Scan for the cell matching the given text and deliver its (x, y) coordinate at center. 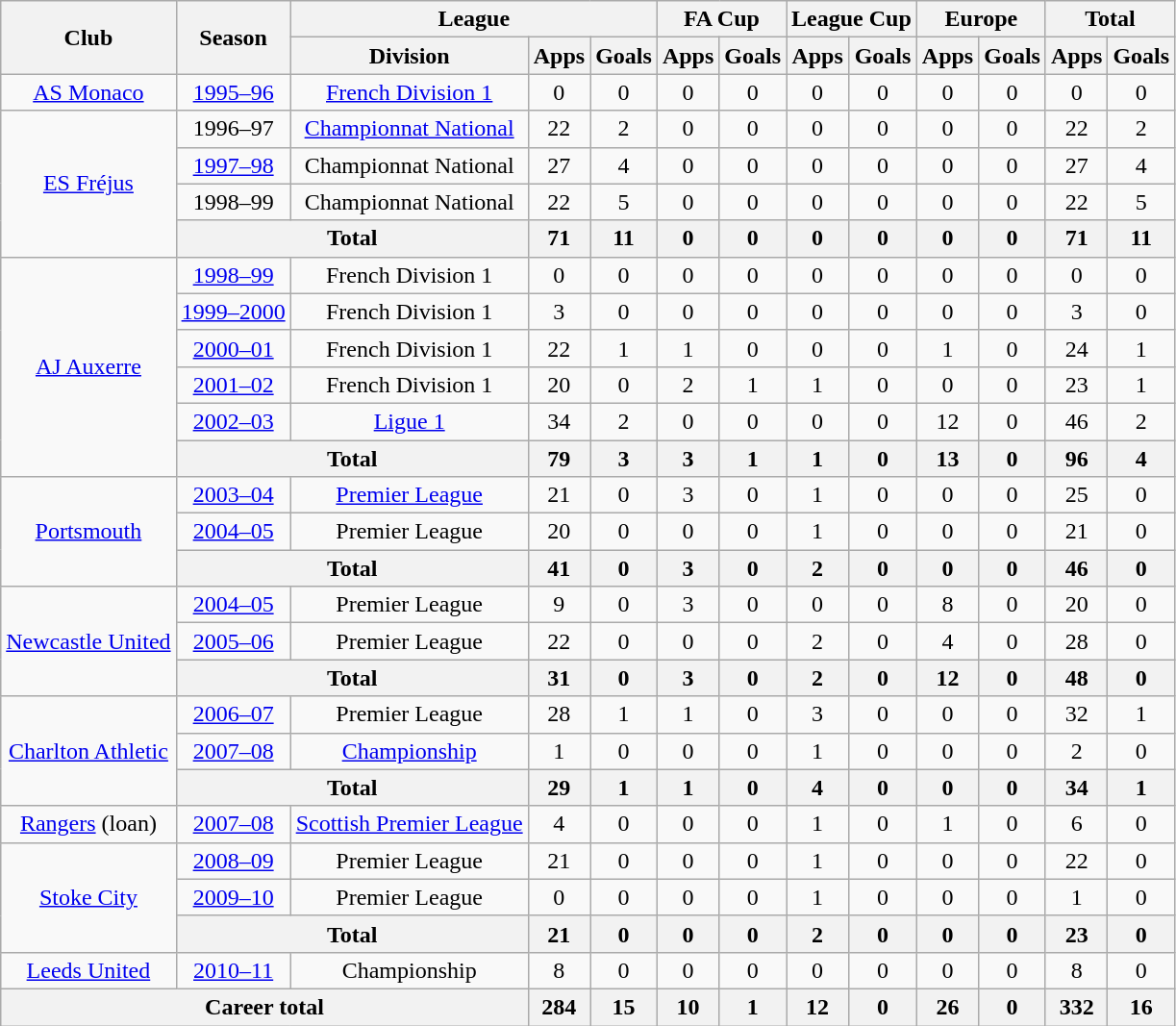
ES Fréjus (88, 184)
Division (410, 56)
1996–97 (233, 129)
9 (559, 605)
Europe (981, 19)
Stoke City (88, 897)
League Cup (852, 19)
1995–96 (233, 92)
Rangers (loan) (88, 824)
332 (1076, 1007)
1997–98 (233, 165)
96 (1076, 459)
16 (1141, 1007)
League (473, 19)
29 (559, 788)
79 (559, 459)
AJ Auxerre (88, 366)
2000–01 (233, 348)
FA Cup (721, 19)
6 (1076, 824)
Charlton Athletic (88, 751)
26 (947, 1007)
48 (1076, 678)
13 (947, 459)
284 (559, 1007)
Portsmouth (88, 532)
1999–2000 (233, 312)
2005–06 (233, 641)
2006–07 (233, 714)
Club (88, 38)
24 (1076, 348)
32 (1076, 714)
2008–09 (233, 861)
25 (1076, 495)
Scottish Premier League (410, 824)
2001–02 (233, 385)
15 (624, 1007)
2010–11 (233, 970)
10 (688, 1007)
2009–10 (233, 897)
Newcastle United (88, 641)
2002–03 (233, 421)
31 (559, 678)
Season (233, 38)
Ligue 1 (410, 421)
2003–04 (233, 495)
AS Monaco (88, 92)
Career total (264, 1007)
Leeds United (88, 970)
41 (559, 568)
